Provide the [X, Y] coordinate of the cell's center where the given text is located.  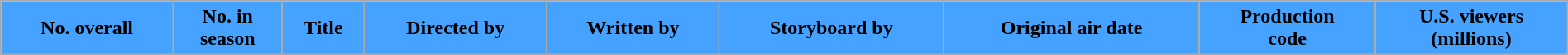
Original air date [1072, 28]
Title [323, 28]
Written by [633, 28]
Storyboard by [832, 28]
Productioncode [1287, 28]
Directed by [456, 28]
No. inseason [227, 28]
U.S. viewers(millions) [1471, 28]
No. overall [88, 28]
